Return [X, Y] of the center of cell containing provided text 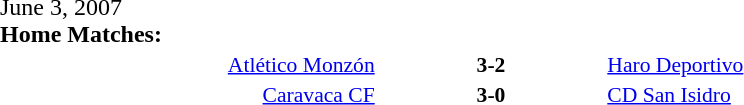
3-2 [492, 64]
